From the cell containing the given text, extract its center point as (X, Y) coordinate. 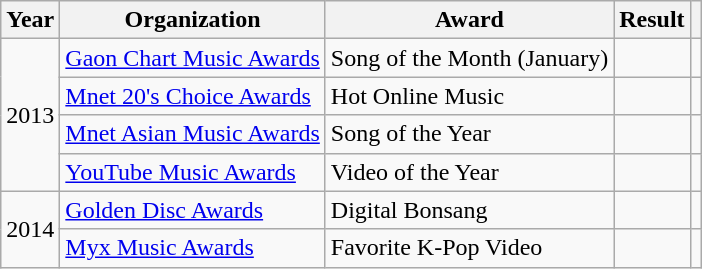
2014 (30, 229)
Digital Bonsang (469, 210)
2013 (30, 115)
Song of the Year (469, 134)
Golden Disc Awards (193, 210)
Year (30, 20)
Myx Music Awards (193, 248)
Organization (193, 20)
Result (652, 20)
Award (469, 20)
Mnet 20's Choice Awards (193, 96)
Favorite K-Pop Video (469, 248)
Mnet Asian Music Awards (193, 134)
Video of the Year (469, 172)
Gaon Chart Music Awards (193, 58)
YouTube Music Awards (193, 172)
Hot Online Music (469, 96)
Song of the Month (January) (469, 58)
